Locate the cell with the specified text and output its (x, y) center coordinate. 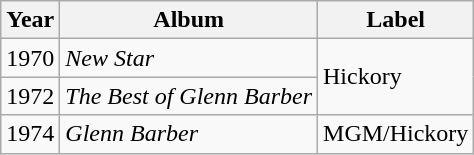
1974 (30, 134)
The Best of Glenn Barber (189, 96)
Album (189, 20)
Label (396, 20)
Glenn Barber (189, 134)
MGM/Hickory (396, 134)
Year (30, 20)
1970 (30, 58)
Hickory (396, 77)
New Star (189, 58)
1972 (30, 96)
